Locate the cell with the specified text and output its (X, Y) center coordinate. 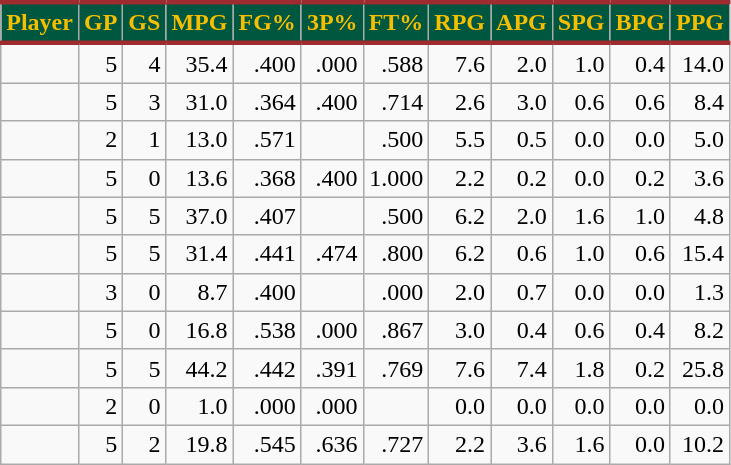
5.5 (460, 140)
1.3 (700, 292)
.727 (396, 444)
.391 (332, 368)
16.8 (200, 330)
MPG (200, 22)
BPG (640, 22)
1.000 (396, 178)
Player (40, 22)
.442 (267, 368)
19.8 (200, 444)
APG (522, 22)
GP (100, 22)
.588 (396, 63)
0.7 (522, 292)
0.5 (522, 140)
1 (144, 140)
3P% (332, 22)
5.0 (700, 140)
25.8 (700, 368)
.474 (332, 254)
.714 (396, 102)
31.0 (200, 102)
PPG (700, 22)
8.7 (200, 292)
35.4 (200, 63)
44.2 (200, 368)
4 (144, 63)
8.2 (700, 330)
.368 (267, 178)
.867 (396, 330)
FT% (396, 22)
10.2 (700, 444)
RPG (460, 22)
13.0 (200, 140)
SPG (581, 22)
37.0 (200, 216)
GS (144, 22)
4.8 (700, 216)
.800 (396, 254)
1.8 (581, 368)
.545 (267, 444)
FG% (267, 22)
2.6 (460, 102)
8.4 (700, 102)
.769 (396, 368)
7.4 (522, 368)
.538 (267, 330)
.571 (267, 140)
13.6 (200, 178)
14.0 (700, 63)
.407 (267, 216)
.636 (332, 444)
31.4 (200, 254)
.441 (267, 254)
15.4 (700, 254)
.364 (267, 102)
